From the cell containing the given text, extract its center point as (x, y) coordinate. 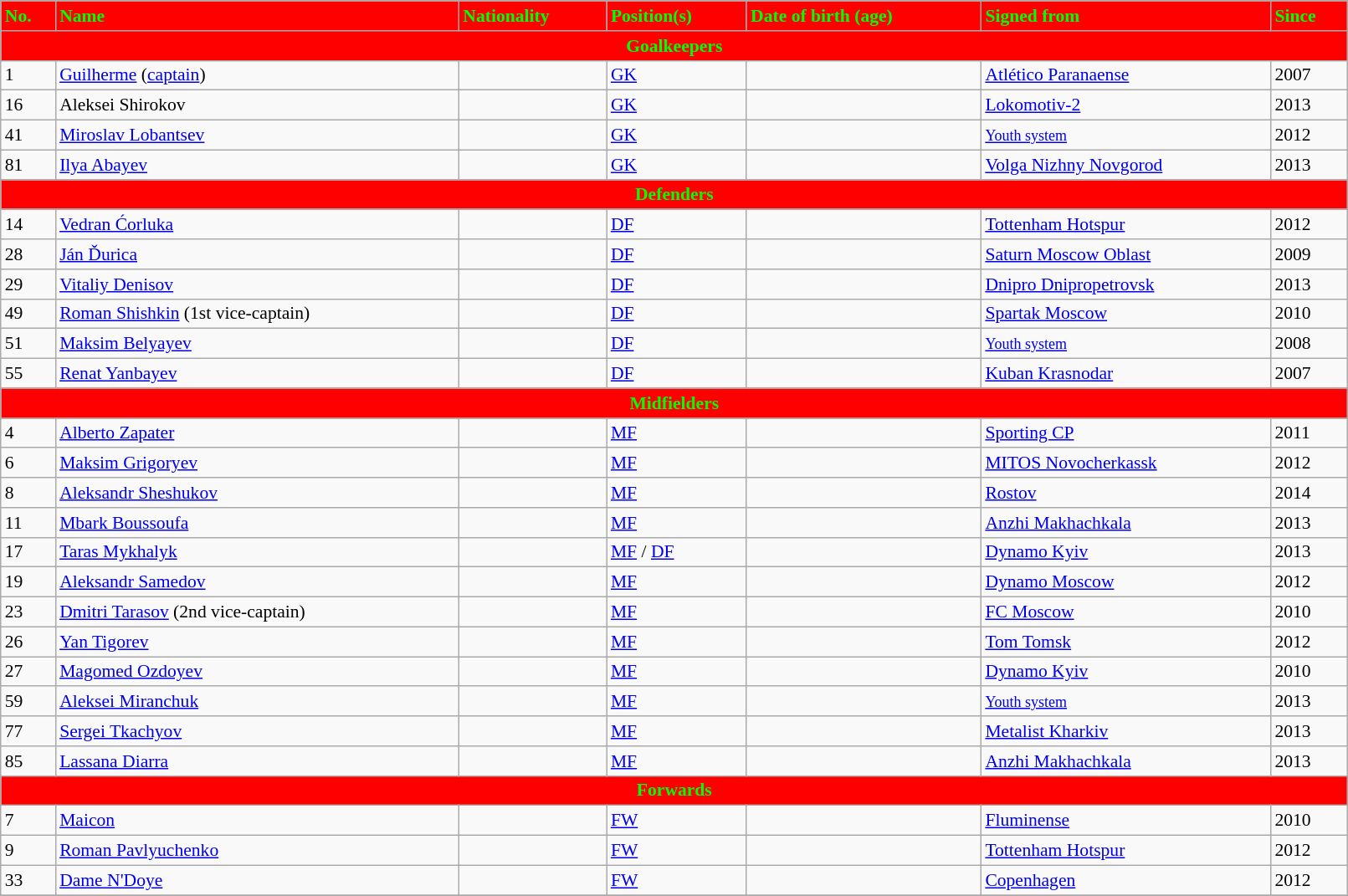
Aleksei Miranchuk (257, 702)
9 (28, 851)
Roman Pavlyuchenko (257, 851)
27 (28, 672)
Dnipro Dnipropetrovsk (1125, 284)
Guilherme (captain) (257, 75)
Aleksandr Samedov (257, 582)
2014 (1309, 493)
No. (28, 16)
FC Moscow (1125, 612)
Ján Ďurica (257, 254)
Maksim Grigoryev (257, 463)
Metalist Kharkiv (1125, 731)
Aleksei Shirokov (257, 105)
7 (28, 821)
11 (28, 523)
Renat Yanbayev (257, 374)
Roman Shishkin (1st vice-captain) (257, 314)
Rostov (1125, 493)
Aleksandr Sheshukov (257, 493)
8 (28, 493)
26 (28, 642)
Midfielders (674, 403)
Date of birth (age) (864, 16)
41 (28, 136)
77 (28, 731)
Sergei Tkachyov (257, 731)
59 (28, 702)
33 (28, 880)
Spartak Moscow (1125, 314)
55 (28, 374)
28 (28, 254)
17 (28, 552)
2008 (1309, 344)
2009 (1309, 254)
Dynamo Moscow (1125, 582)
14 (28, 225)
Tom Tomsk (1125, 642)
Position(s) (676, 16)
16 (28, 105)
29 (28, 284)
Goalkeepers (674, 46)
Taras Mykhalyk (257, 552)
MF / DF (676, 552)
Dame N'Doye (257, 880)
Fluminense (1125, 821)
Ilya Abayev (257, 165)
19 (28, 582)
Name (257, 16)
Maksim Belyayev (257, 344)
Sporting CP (1125, 433)
2011 (1309, 433)
Since (1309, 16)
Copenhagen (1125, 880)
Atlético Paranaense (1125, 75)
Signed from (1125, 16)
Magomed Ozdoyev (257, 672)
Maicon (257, 821)
Defenders (674, 195)
4 (28, 433)
23 (28, 612)
Lokomotiv-2 (1125, 105)
81 (28, 165)
Volga Nizhny Novgorod (1125, 165)
6 (28, 463)
Lassana Diarra (257, 761)
49 (28, 314)
Alberto Zapater (257, 433)
Miroslav Lobantsev (257, 136)
MITOS Novocherkassk (1125, 463)
Dmitri Tarasov (2nd vice-captain) (257, 612)
Yan Tigorev (257, 642)
Nationality (532, 16)
Forwards (674, 791)
Saturn Moscow Oblast (1125, 254)
51 (28, 344)
1 (28, 75)
Kuban Krasnodar (1125, 374)
85 (28, 761)
Vitaliy Denisov (257, 284)
Mbark Boussoufa (257, 523)
Vedran Ćorluka (257, 225)
